Return [X, Y] of the center of cell containing provided text 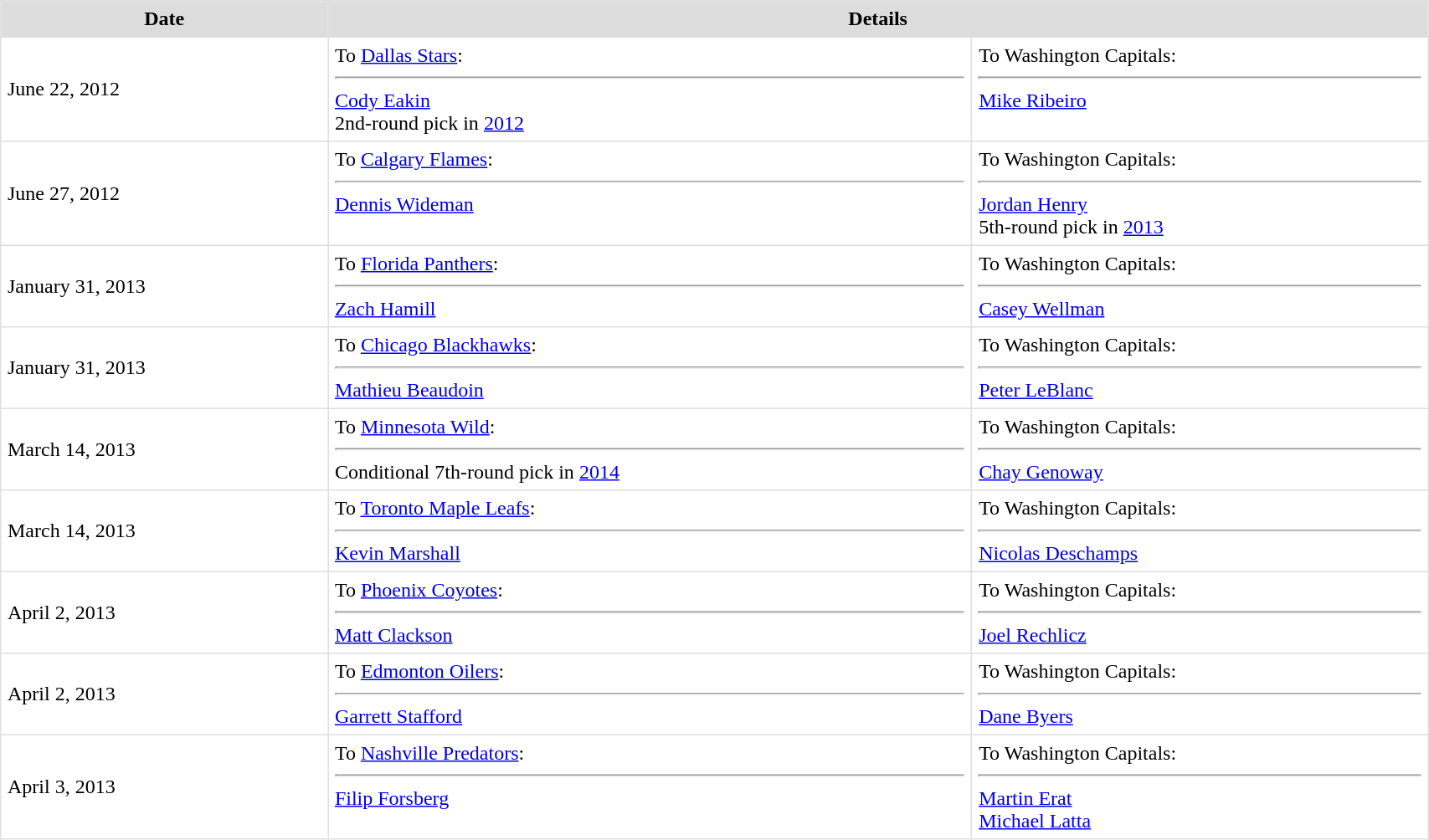
To Edmonton Oilers: Garrett Stafford [650, 694]
To Minnesota Wild: Conditional 7th-round pick in 2014 [650, 449]
June 27, 2012 [164, 193]
To Phoenix Coyotes: Matt Clackson [650, 612]
To Toronto Maple Leafs: Kevin Marshall [650, 531]
To Washington Capitals: Chay Genoway [1200, 449]
To Washington Capitals: Peter LeBlanc [1200, 368]
To Chicago Blackhawks: Mathieu Beaudoin [650, 368]
To Washington Capitals: Joel Rechlicz [1200, 612]
To Florida Panthers: Zach Hamill [650, 286]
Date [164, 19]
Details [878, 19]
To Washington Capitals: Casey Wellman [1200, 286]
To Washington Capitals: Dane Byers [1200, 694]
To Washington Capitals: Martin EratMichael Latta [1200, 786]
To Dallas Stars: Cody Eakin2nd-round pick in 2012 [650, 89]
April 3, 2013 [164, 786]
To Nashville Predators: Filip Forsberg [650, 786]
To Calgary Flames: Dennis Wideman [650, 193]
To Washington Capitals: Nicolas Deschamps [1200, 531]
June 22, 2012 [164, 89]
To Washington Capitals: Mike Ribeiro [1200, 89]
To Washington Capitals: Jordan Henry5th-round pick in 2013 [1200, 193]
